Find where the given text appears and provide that cell's center as [X, Y] coordinate. 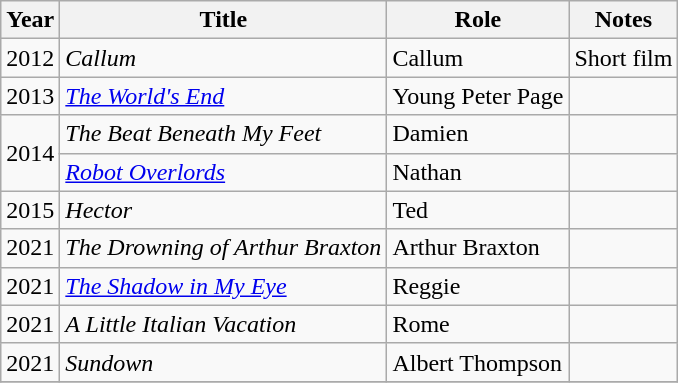
Hector [224, 210]
Role [478, 20]
Sundown [224, 362]
Title [224, 20]
The Shadow in My Eye [224, 286]
2015 [30, 210]
Young Peter Page [478, 96]
Robot Overlords [224, 172]
Rome [478, 324]
Year [30, 20]
Notes [624, 20]
Reggie [478, 286]
Arthur Braxton [478, 248]
The Beat Beneath My Feet [224, 134]
Nathan [478, 172]
Ted [478, 210]
A Little Italian Vacation [224, 324]
Damien [478, 134]
Albert Thompson [478, 362]
The World's End [224, 96]
2014 [30, 153]
2013 [30, 96]
2012 [30, 58]
The Drowning of Arthur Braxton [224, 248]
Short film [624, 58]
